Output the [X, Y] coordinate of the center of the cell containing the given text.  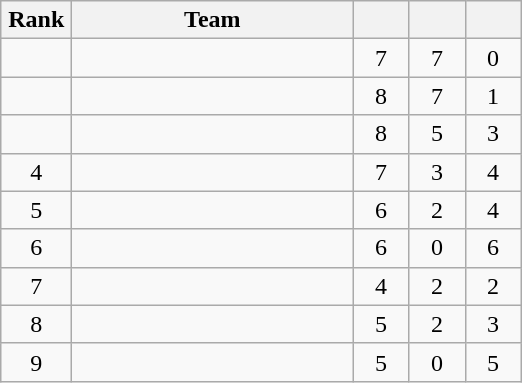
Rank [36, 20]
1 [493, 96]
9 [36, 362]
Team [212, 20]
